For the text-containing cell, return its midpoint in [x, y] coordinate format. 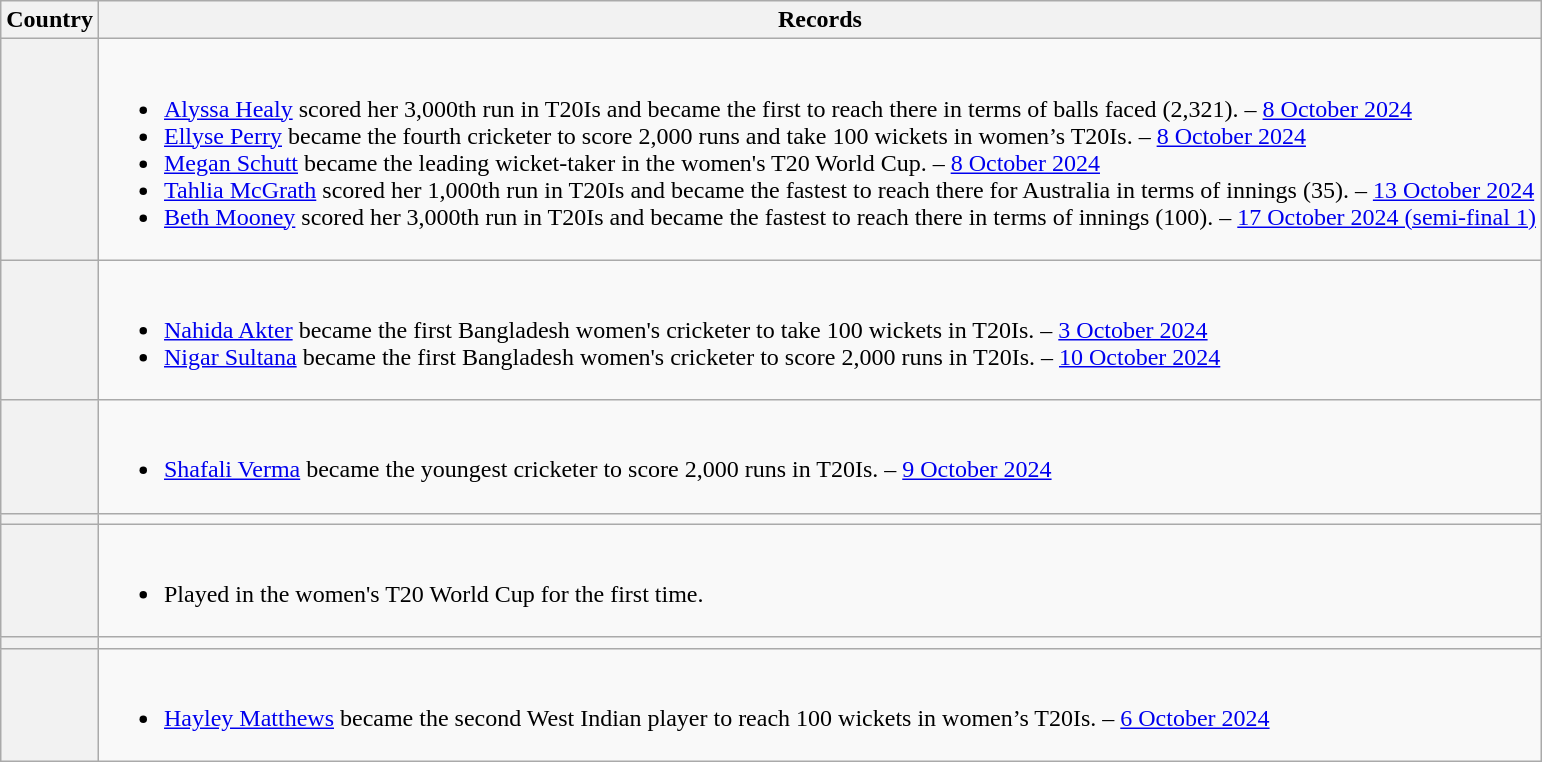
Shafali Verma became the youngest cricketer to score 2,000 runs in T20Is. – 9 October 2024 [820, 456]
Played in the women's T20 World Cup for the first time. [820, 580]
Country [50, 20]
Hayley Matthews became the second West Indian player to reach 100 wickets in women’s T20Is. – 6 October 2024 [820, 704]
Records [820, 20]
